Scan for the cell matching the given text and deliver its (X, Y) coordinate at center. 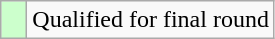
Qualified for final round (151, 20)
